Return [x, y] of the center of cell containing provided text 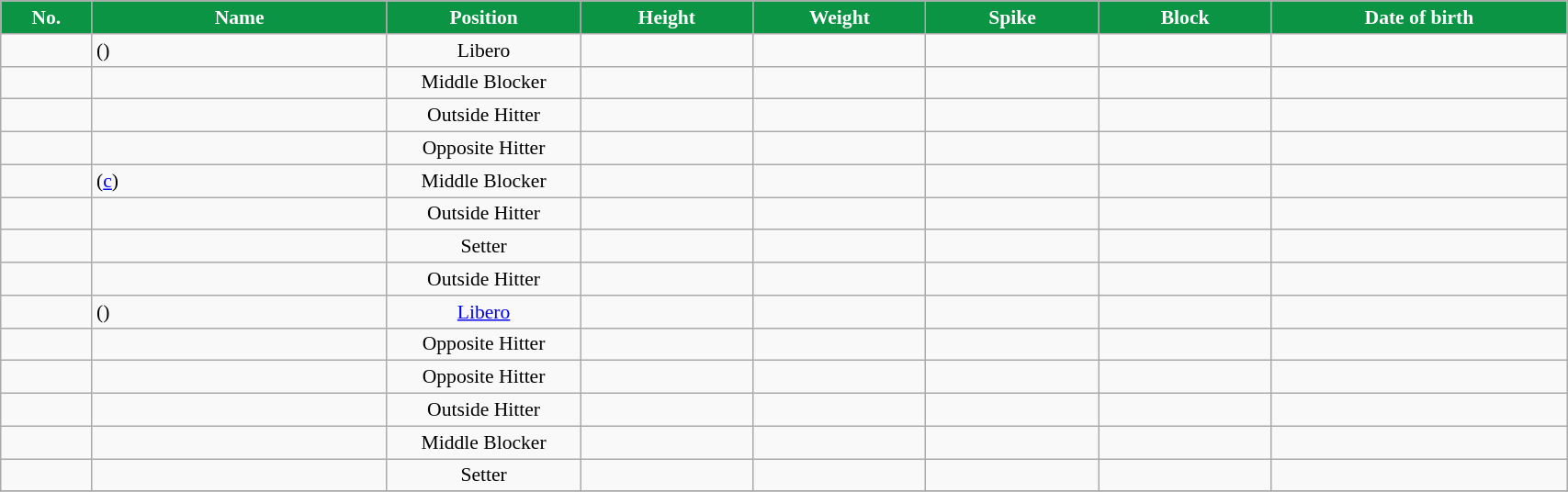
Height [667, 17]
Name [239, 17]
Date of birth [1418, 17]
No. [46, 17]
Position [483, 17]
Weight [840, 17]
(c) [239, 181]
Block [1185, 17]
Spike [1012, 17]
